From the cell containing the given text, extract its center point as (x, y) coordinate. 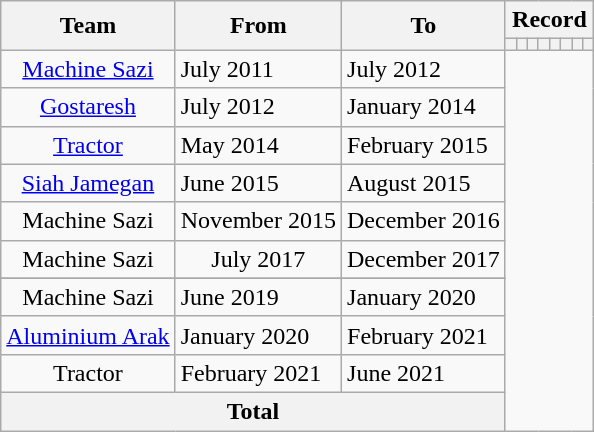
June 2021 (424, 373)
July 2011 (258, 69)
December 2016 (424, 221)
Total (253, 411)
August 2015 (424, 183)
February 2015 (424, 145)
May 2014 (258, 145)
Aluminium Arak (88, 335)
January 2014 (424, 107)
Gostaresh (88, 107)
June 2019 (258, 297)
Siah Jamegan (88, 183)
Team (88, 26)
June 2015 (258, 183)
Record (549, 20)
To (424, 26)
December 2017 (424, 259)
November 2015 (258, 221)
July 2017 (258, 259)
From (258, 26)
